Output the [x, y] coordinate of the center of the cell containing the given text.  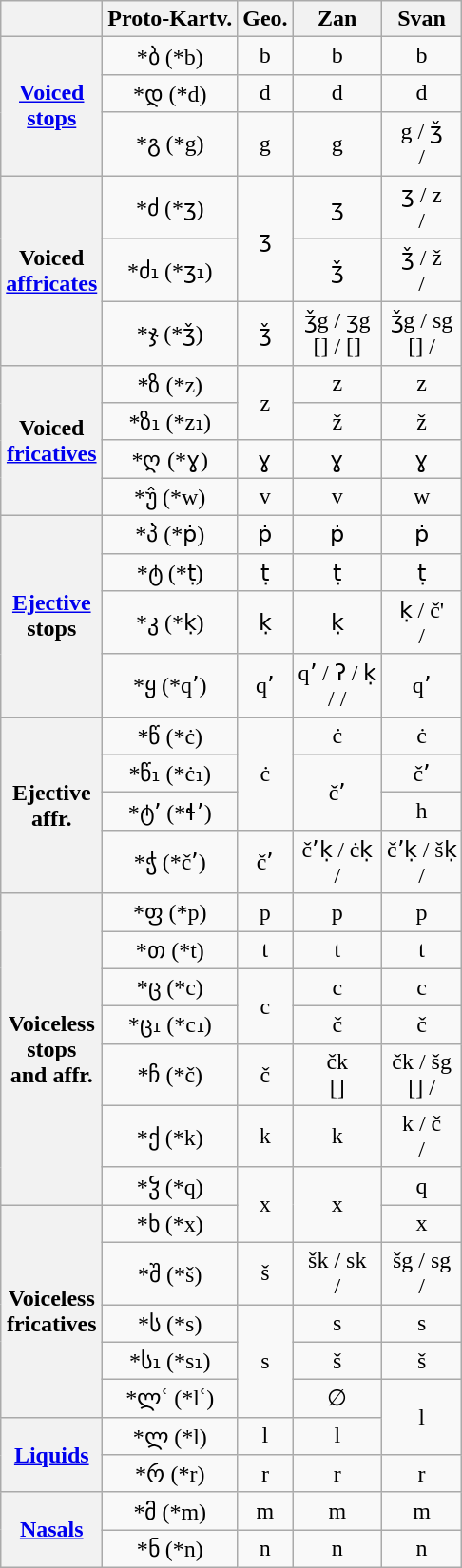
*რ (*r) [170, 1474]
Voicedstops [51, 106]
*ს₁ (*s₁) [170, 1361]
*ზ₁ (*z₁) [170, 422]
w [421, 497]
*ნ (*n) [170, 1549]
*ჩ (*č) [170, 1074]
∅ [337, 1399]
Ejectivestops [51, 616]
*ფ (*p) [170, 912]
*ძ₁ (*ʒ₁) [170, 270]
*წ (*ċ) [170, 736]
*ტʼ (*ɬʼ) [170, 812]
*ჭ (*čʼ) [170, 861]
*თ (*t) [170, 950]
*ც (*c) [170, 987]
*ტ (*ṭ) [170, 572]
Geo. [265, 19]
*კ (*ḳ) [170, 623]
Liquids [51, 1454]
čʼḳ / ċḳ / [337, 861]
*ც₁ (*c₁) [170, 1025]
q [421, 1186]
Nasals [51, 1530]
šg / sg / [421, 1273]
*ძ (*ʒ) [170, 207]
*ლʿ (*lʿ) [170, 1399]
qʼ / ʔ / ḳ / / [337, 686]
*ქ (*k) [170, 1137]
*ხ (*x) [170, 1224]
Svan [421, 19]
*ღ (*ɣ) [170, 459]
*მ (*m) [170, 1511]
*უ̂ (*w) [170, 497]
*ჴ (*q) [170, 1186]
*შ (*š) [170, 1273]
k / č / [421, 1137]
ǯg / sg [] / [421, 335]
*წ₁ (*ċ₁) [170, 774]
čk / šg [] / [421, 1074]
Ejectiveaffr. [51, 806]
Voicelessfricatives [51, 1311]
*ყ (*qʼ) [170, 686]
*დ (*d) [170, 93]
čʼḳ / šḳ / [421, 861]
ǯ / ž / [421, 270]
*ჯ (*ǯ) [170, 335]
Voicedfricatives [51, 440]
*ზ (*z) [170, 384]
*პ (*ṗ) [170, 534]
čk [] [337, 1074]
ʒ / z / [421, 207]
*გ (*g) [170, 144]
ḳ / č' / [421, 623]
*ს (*s) [170, 1323]
Voicedaffricates [51, 270]
ǯg / ʒg [] / [] [337, 335]
Zan [337, 19]
šk / sk / [337, 1273]
g / ǯ / [421, 144]
Voicelessstopsand affr. [51, 1049]
Proto-Kartv. [170, 19]
h [421, 812]
*ლ (*l) [170, 1436]
*ბ (*b) [170, 56]
